Identify which cell holds the provided text, then report its (X, Y) central coordinate. 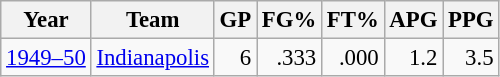
1.2 (414, 58)
GP (235, 20)
FT% (354, 20)
Indianapolis (152, 58)
.000 (354, 58)
PPG (471, 20)
6 (235, 58)
APG (414, 20)
.333 (290, 58)
FG% (290, 20)
Year (46, 20)
3.5 (471, 58)
Team (152, 20)
1949–50 (46, 58)
